Return [x, y] of the center of cell containing provided text 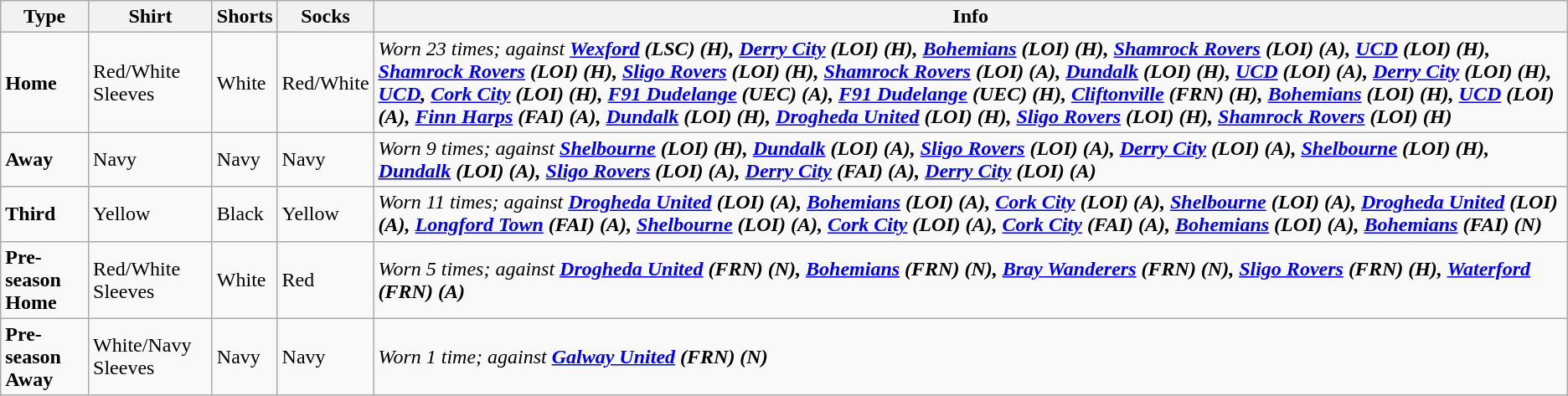
Shirt [151, 17]
Type [45, 17]
Red [325, 280]
Shorts [245, 17]
Worn 1 time; against Galway United (FRN) (N) [970, 357]
Black [245, 214]
Info [970, 17]
Pre-season Home [45, 280]
Pre-season Away [45, 357]
Red/White [325, 82]
Socks [325, 17]
Worn 5 times; against Drogheda United (FRN) (N), Bohemians (FRN) (N), Bray Wanderers (FRN) (N), Sligo Rovers (FRN) (H), Waterford (FRN) (A) [970, 280]
Home [45, 82]
Away [45, 159]
Third [45, 214]
White/Navy Sleeves [151, 357]
